Return the (x, y) coordinate for the center point of the cell that contains the specified text.  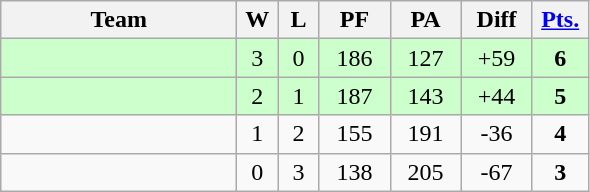
143 (426, 96)
-36 (496, 134)
Pts. (560, 20)
PA (426, 20)
Team (119, 20)
187 (354, 96)
Diff (496, 20)
127 (426, 58)
W (258, 20)
L (298, 20)
-67 (496, 172)
186 (354, 58)
+44 (496, 96)
4 (560, 134)
+59 (496, 58)
155 (354, 134)
5 (560, 96)
PF (354, 20)
191 (426, 134)
138 (354, 172)
6 (560, 58)
205 (426, 172)
